Pinpoint the cell where the given text exists, returning its (X, Y) midpoint coordinate. 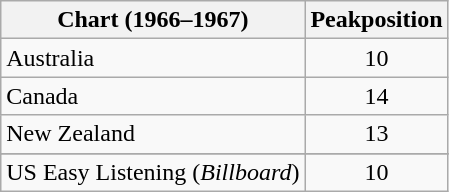
US Easy Listening (Billboard) (153, 172)
Chart (1966–1967) (153, 20)
Australia (153, 58)
Peakposition (376, 20)
Canada (153, 96)
New Zealand (153, 134)
14 (376, 96)
13 (376, 134)
